For the text-containing cell, return its midpoint in [x, y] coordinate format. 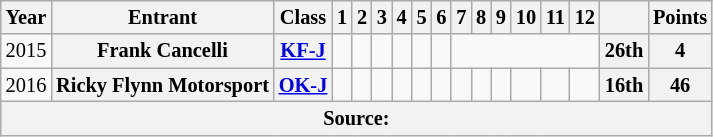
2016 [26, 85]
Frank Cancelli [162, 51]
12 [585, 17]
11 [556, 17]
8 [481, 17]
Ricky Flynn Motorsport [162, 85]
46 [680, 85]
2015 [26, 51]
6 [441, 17]
Source: [356, 118]
1 [342, 17]
10 [526, 17]
3 [382, 17]
2 [362, 17]
9 [501, 17]
5 [422, 17]
7 [461, 17]
Points [680, 17]
Year [26, 17]
Class [303, 17]
26th [624, 51]
16th [624, 85]
OK-J [303, 85]
Entrant [162, 17]
KF-J [303, 51]
